Scan for the cell matching the given text and deliver its [X, Y] coordinate at center. 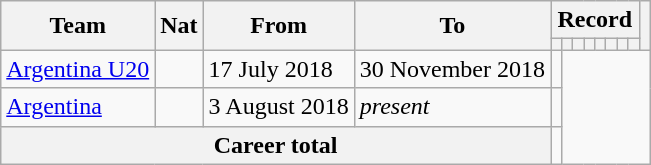
Team [78, 26]
Argentina [78, 107]
3 August 2018 [278, 107]
17 July 2018 [278, 69]
present [452, 107]
30 November 2018 [452, 69]
To [452, 26]
From [278, 26]
Argentina U20 [78, 69]
Record [595, 20]
Nat [179, 26]
Career total [276, 145]
